Return the [x, y] coordinate for the center point of the cell that contains the specified text.  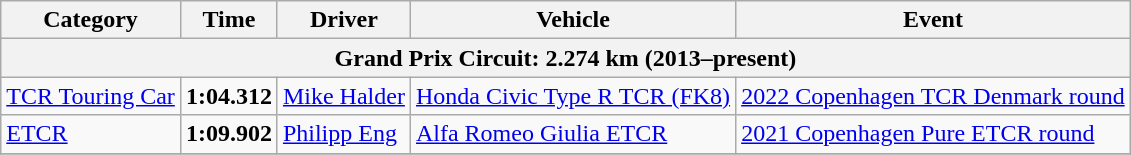
2022 Copenhagen TCR Denmark round [934, 96]
Driver [344, 20]
2021 Copenhagen Pure ETCR round [934, 134]
Vehicle [572, 20]
ETCR [91, 134]
TCR Touring Car [91, 96]
Event [934, 20]
1:04.312 [228, 96]
1:09.902 [228, 134]
Grand Prix Circuit: 2.274 km (2013–present) [566, 58]
Time [228, 20]
Category [91, 20]
Alfa Romeo Giulia ETCR [572, 134]
Philipp Eng [344, 134]
Honda Civic Type R TCR (FK8) [572, 96]
Mike Halder [344, 96]
